Return the (X, Y) coordinate for the center point of the cell that contains the specified text.  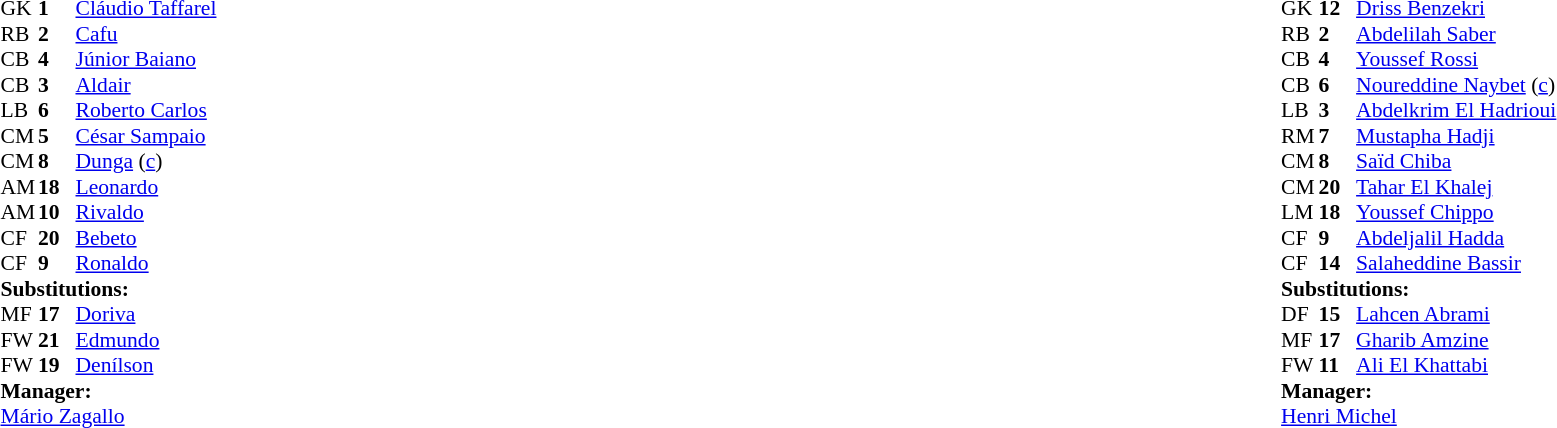
11 (1338, 365)
César Sampaio (146, 136)
15 (1338, 315)
Abdelilah Saber (1456, 34)
Salaheddine Bassir (1456, 263)
Cafu (146, 34)
Youssef Rossi (1456, 59)
Aldair (146, 85)
Ali El Khattabi (1456, 365)
Roberto Carlos (146, 111)
Abdelkrim El Hadrioui (1456, 111)
7 (1338, 136)
Rivaldo (146, 213)
Saïd Chiba (1456, 161)
Júnior Baiano (146, 59)
Edmundo (146, 340)
Gharib Amzine (1456, 340)
14 (1338, 263)
Ronaldo (146, 263)
Noureddine Naybet (c) (1456, 85)
Youssef Chippo (1456, 213)
Doriva (146, 315)
Lahcen Abrami (1456, 315)
LM (1300, 213)
10 (57, 213)
Dunga (c) (146, 161)
Mustapha Hadji (1456, 136)
RM (1300, 136)
5 (57, 136)
Abdeljalil Hadda (1456, 238)
21 (57, 340)
Bebeto (146, 238)
Leonardo (146, 187)
Denílson (146, 365)
19 (57, 365)
Tahar El Khalej (1456, 187)
DF (1300, 315)
